Return the (X, Y) coordinate for the center point of the cell that contains the specified text.  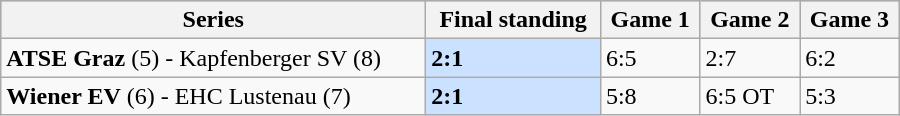
Series (214, 20)
6:5 OT (750, 96)
Wiener EV (6) - EHC Lustenau (7) (214, 96)
Final standing (514, 20)
6:5 (650, 58)
Game 2 (750, 20)
Game 3 (850, 20)
5:8 (650, 96)
2:7 (750, 58)
5:3 (850, 96)
6:2 (850, 58)
ATSE Graz (5) - Kapfenberger SV (8) (214, 58)
Game 1 (650, 20)
